For the text-containing cell, return its midpoint in [x, y] coordinate format. 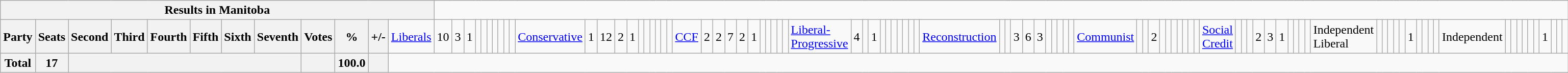
17 [52, 63]
4 [857, 37]
Party [18, 37]
7 [730, 37]
6 [1028, 37]
Communist [1106, 37]
CCF [687, 37]
+/- [378, 37]
Fourth [168, 37]
Independent [1472, 37]
Social Credit [1217, 37]
Votes [318, 37]
Sixth [238, 37]
Conservative [550, 37]
100.0 [352, 63]
Liberal-Progressive [819, 37]
Independent Liberal [1344, 37]
Third [130, 37]
Results in Manitoba [217, 10]
% [352, 37]
Liberals [411, 37]
Fifth [206, 37]
Total [18, 63]
12 [606, 37]
Reconstruction [959, 37]
Seventh [277, 37]
Second [90, 37]
Seats [52, 37]
10 [443, 37]
